From the cell containing the given text, extract its center point as (X, Y) coordinate. 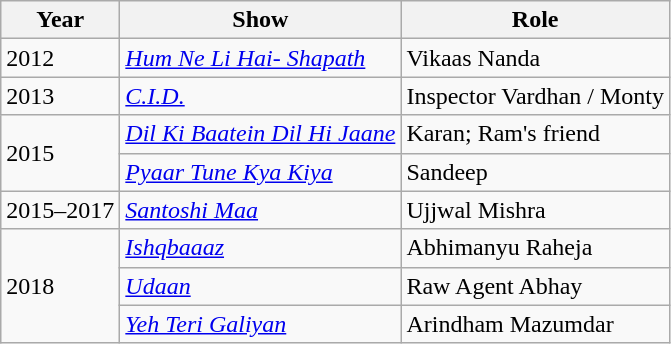
2013 (60, 96)
Ishqbaaaz (260, 248)
Arindham Mazumdar (536, 324)
Abhimanyu Raheja (536, 248)
Raw Agent Abhay (536, 286)
Yeh Teri Galiyan (260, 324)
Show (260, 20)
2015 (60, 153)
Santoshi Maa (260, 210)
Pyaar Tune Kya Kiya (260, 172)
Role (536, 20)
C.I.D. (260, 96)
Year (60, 20)
Ujjwal Mishra (536, 210)
Karan; Ram's friend (536, 134)
2015–2017 (60, 210)
Udaan (260, 286)
Dil Ki Baatein Dil Hi Jaane (260, 134)
Hum Ne Li Hai- Shapath (260, 58)
2012 (60, 58)
Inspector Vardhan / Monty (536, 96)
Vikaas Nanda (536, 58)
2018 (60, 286)
Sandeep (536, 172)
